Identify which cell holds the provided text, then report its [X, Y] central coordinate. 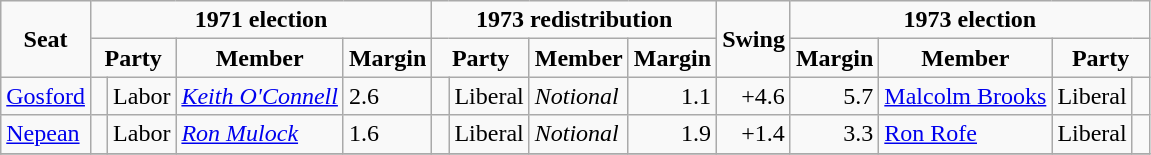
3.3 [834, 134]
Ron Mulock [260, 134]
Malcolm Brooks [966, 96]
2.6 [387, 96]
+4.6 [754, 96]
Ron Rofe [966, 134]
1971 election [260, 20]
Gosford [46, 96]
Swing [754, 39]
Seat [46, 39]
5.7 [834, 96]
1.1 [672, 96]
1973 election [970, 20]
1.9 [672, 134]
1.6 [387, 134]
1973 redistribution [574, 20]
Nepean [46, 134]
Keith O'Connell [260, 96]
+1.4 [754, 134]
